Output the (X, Y) coordinate of the center of the cell containing the given text.  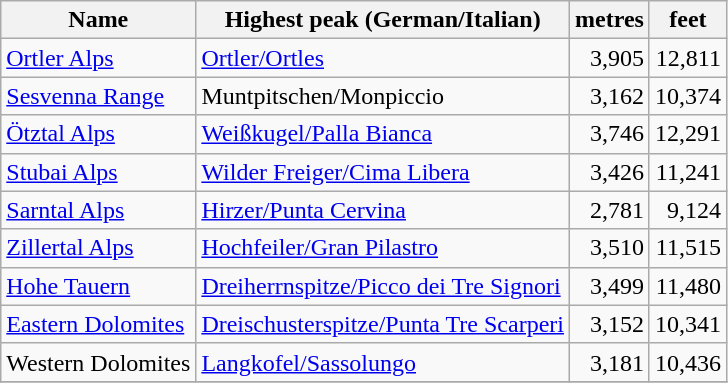
Name (98, 20)
Sarntal Alps (98, 210)
2,781 (610, 210)
Ötztal Alps (98, 134)
12,291 (688, 134)
Langkofel/Sassolungo (383, 362)
3,905 (610, 58)
Hochfeiler/Gran Pilastro (383, 248)
3,426 (610, 172)
3,162 (610, 96)
Sesvenna Range (98, 96)
metres (610, 20)
Muntpitschen/Monpiccio (383, 96)
Western Dolomites (98, 362)
Eastern Dolomites (98, 324)
10,436 (688, 362)
Weißkugel/Palla Bianca (383, 134)
feet (688, 20)
Ortler Alps (98, 58)
9,124 (688, 210)
10,341 (688, 324)
Stubai Alps (98, 172)
Hirzer/Punta Cervina (383, 210)
Wilder Freiger/Cima Libera (383, 172)
Zillertal Alps (98, 248)
11,515 (688, 248)
10,374 (688, 96)
3,499 (610, 286)
3,746 (610, 134)
Dreiherrnspitze/Picco dei Tre Signori (383, 286)
3,510 (610, 248)
Highest peak (German/Italian) (383, 20)
11,241 (688, 172)
Ortler/Ortles (383, 58)
Hohe Tauern (98, 286)
Dreischusterspitze/Punta Tre Scarperi (383, 324)
11,480 (688, 286)
12,811 (688, 58)
3,181 (610, 362)
3,152 (610, 324)
